Return (X, Y) of the center of cell containing provided text 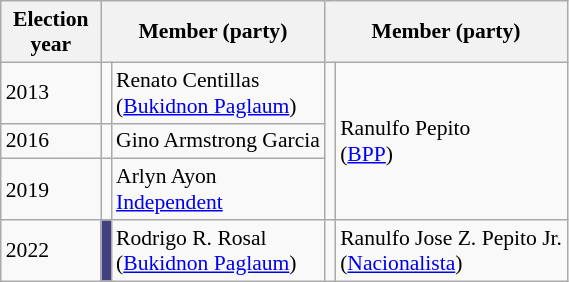
Ranulfo Jose Z. Pepito Jr.(Nacionalista) (451, 250)
2022 (51, 250)
2016 (51, 141)
Ranulfo Pepito(BPP) (451, 141)
Electionyear (51, 32)
Renato Centillas(Bukidnon Paglaum) (218, 92)
2019 (51, 190)
Gino Armstrong Garcia (218, 141)
2013 (51, 92)
Arlyn AyonIndependent (218, 190)
Rodrigo R. Rosal(Bukidnon Paglaum) (218, 250)
